From the cell containing the given text, extract its center point as [x, y] coordinate. 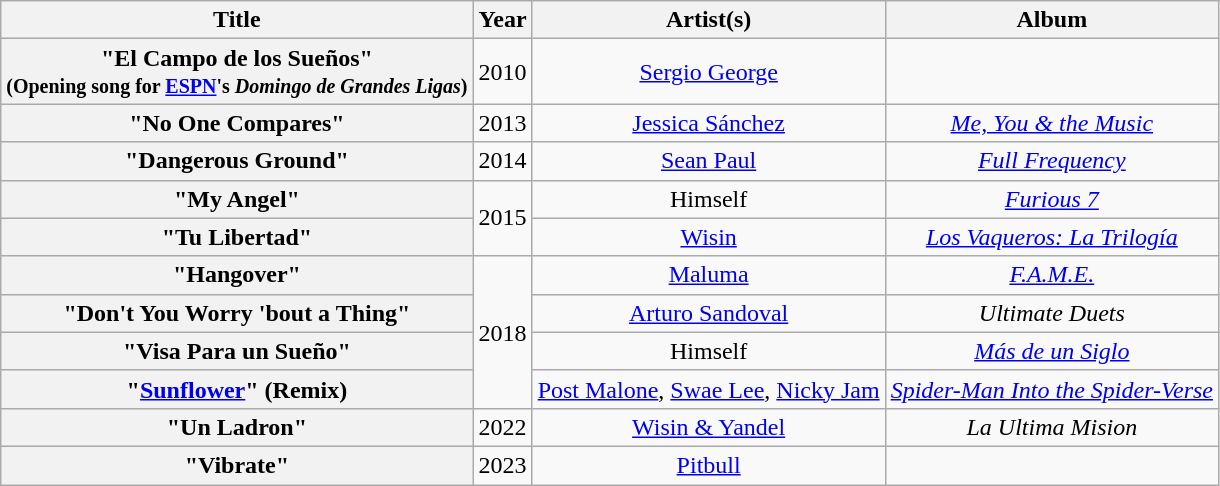
2014 [502, 161]
F.A.M.E. [1052, 275]
"Visa Para un Sueño" [237, 351]
Title [237, 20]
2015 [502, 218]
Full Frequency [1052, 161]
Arturo Sandoval [708, 313]
2023 [502, 465]
"My Angel" [237, 199]
Wisin [708, 237]
Pitbull [708, 465]
"No One Compares" [237, 123]
Sean Paul [708, 161]
"Hangover" [237, 275]
Los Vaqueros: La Trilogía [1052, 237]
2010 [502, 72]
Wisin & Yandel [708, 427]
2013 [502, 123]
Year [502, 20]
Post Malone, Swae Lee, Nicky Jam [708, 389]
Más de un Siglo [1052, 351]
"Don't You Worry 'bout a Thing" [237, 313]
2022 [502, 427]
Ultimate Duets [1052, 313]
"El Campo de los Sueños" (Opening song for ESPN's Domingo de Grandes Ligas) [237, 72]
"Vibrate" [237, 465]
"Sunflower" (Remix) [237, 389]
Album [1052, 20]
La Ultima Mision [1052, 427]
2018 [502, 332]
Artist(s) [708, 20]
Spider-Man Into the Spider-Verse [1052, 389]
Furious 7 [1052, 199]
"Tu Libertad" [237, 237]
"Un Ladron" [237, 427]
Jessica Sánchez [708, 123]
Maluma [708, 275]
"Dangerous Ground" [237, 161]
Sergio George [708, 72]
Me, You & the Music [1052, 123]
